Pinpoint the cell where the given text exists, returning its (X, Y) midpoint coordinate. 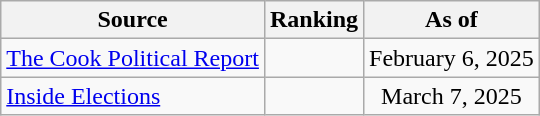
As of (452, 20)
Inside Elections (133, 96)
The Cook Political Report (133, 58)
March 7, 2025 (452, 96)
February 6, 2025 (452, 58)
Ranking (314, 20)
Source (133, 20)
